From the cell containing the given text, extract its center point as (x, y) coordinate. 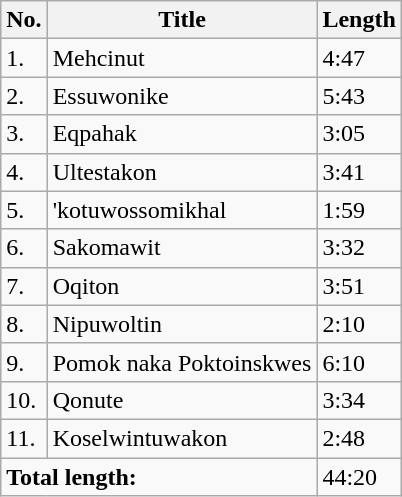
6. (24, 248)
'kotuwossomikhal (182, 210)
No. (24, 20)
4. (24, 172)
9. (24, 362)
Title (182, 20)
10. (24, 400)
Qonute (182, 400)
8. (24, 324)
Sakomawit (182, 248)
44:20 (359, 477)
Total length: (159, 477)
Nipuwoltin (182, 324)
7. (24, 286)
2:10 (359, 324)
6:10 (359, 362)
3:05 (359, 134)
Oqiton (182, 286)
Eqpahak (182, 134)
11. (24, 438)
Ultestakon (182, 172)
3:32 (359, 248)
2:48 (359, 438)
3:51 (359, 286)
3. (24, 134)
3:34 (359, 400)
Pomok naka Poktoinskwes (182, 362)
5:43 (359, 96)
2. (24, 96)
1. (24, 58)
Koselwintuwakon (182, 438)
Mehcinut (182, 58)
Length (359, 20)
4:47 (359, 58)
5. (24, 210)
3:41 (359, 172)
1:59 (359, 210)
Essuwonike (182, 96)
